Scan for the cell matching the given text and deliver its (X, Y) coordinate at center. 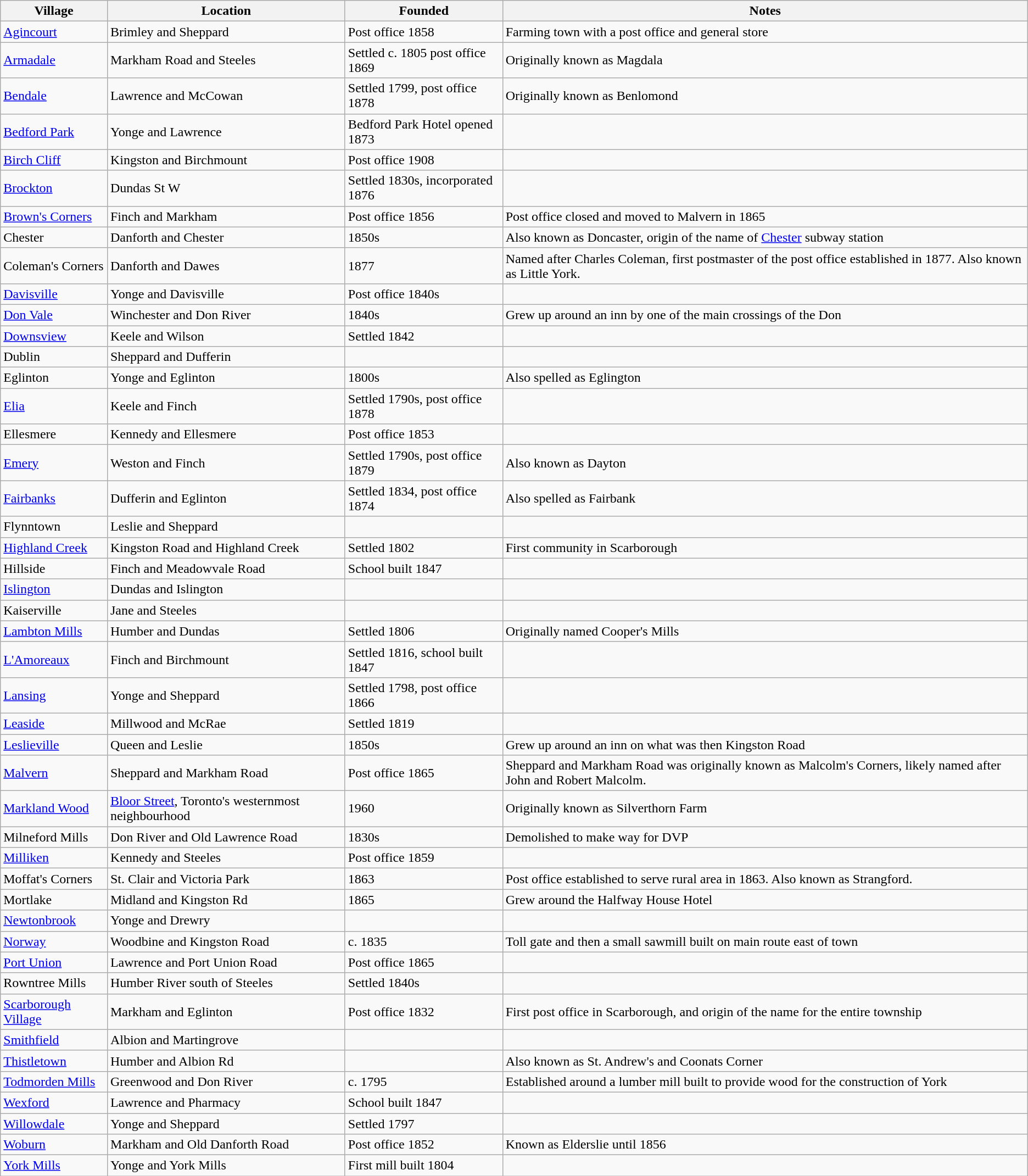
Post office 1852 (424, 1145)
Leslieville (54, 744)
Brockton (54, 188)
Danforth and Dawes (226, 266)
Post office closed and moved to Malvern in 1865 (765, 216)
Grew up around an inn by one of the main crossings of the Don (765, 315)
Davisville (54, 294)
Settled 1798, post office 1866 (424, 695)
Don River and Old Lawrence Road (226, 837)
Lawrence and Pharmacy (226, 1102)
Chester (54, 237)
Emery (54, 462)
Scarborough Village (54, 1012)
Founded (424, 11)
Sheppard and Dufferin (226, 357)
Settled 1802 (424, 548)
Jane and Steeles (226, 610)
Settled 1806 (424, 631)
Woodbine and Kingston Road (226, 941)
Settled 1819 (424, 723)
Settled 1816, school built 1847 (424, 659)
Settled c. 1805 post office 1869 (424, 60)
Named after Charles Coleman, first postmaster of the post office established in 1877. Also known as Little York. (765, 266)
First mill built 1804 (424, 1166)
York Mills (54, 1166)
Originally known as Magdala (765, 60)
Originally known as Silverthorn Farm (765, 809)
Downsview (54, 336)
Dundas St W (226, 188)
c. 1795 (424, 1082)
Midland and Kingston Rd (226, 900)
Yonge and Davisville (226, 294)
Settled 1797 (424, 1123)
Birch Cliff (54, 160)
Elia (54, 406)
Armadale (54, 60)
1830s (424, 837)
Lansing (54, 695)
Keele and Wilson (226, 336)
Kaiserville (54, 610)
Flynntown (54, 527)
Known as Elderslie until 1856 (765, 1145)
Settled 1790s, post office 1878 (424, 406)
Farming town with a post office and general store (765, 32)
Keele and Finch (226, 406)
Lawrence and Port Union Road (226, 962)
Norway (54, 941)
Location (226, 11)
Kennedy and Steeles (226, 858)
Demolished to make way for DVP (765, 837)
Post office 1858 (424, 32)
Sheppard and Markham Road was originally known as Malcolm's Corners, likely named after John and Robert Malcolm. (765, 773)
1865 (424, 900)
Humber and Dundas (226, 631)
Post office 1856 (424, 216)
Established around a lumber mill built to provide wood for the construction of York (765, 1082)
Kingston and Birchmount (226, 160)
Smithfield (54, 1040)
Greenwood and Don River (226, 1082)
Kingston Road and Highland Creek (226, 548)
Settled 1830s, incorporated 1876 (424, 188)
Newtonbrook (54, 921)
Post office 1853 (424, 434)
Weston and Finch (226, 462)
1840s (424, 315)
Post office 1908 (424, 160)
Yonge and York Mills (226, 1166)
L'Amoreaux (54, 659)
First post office in Scarborough, and origin of the name for the entire township (765, 1012)
Kennedy and Ellesmere (226, 434)
Also spelled as Fairbank (765, 499)
Bloor Street, Toronto's westernmost neighbourhood (226, 809)
Coleman's Corners (54, 266)
Markham and Eglinton (226, 1012)
Highland Creek (54, 548)
Danforth and Chester (226, 237)
Willowdale (54, 1123)
Settled 1842 (424, 336)
Todmorden Mills (54, 1082)
Don Vale (54, 315)
Thistletown (54, 1061)
Milneford Mills (54, 837)
Woburn (54, 1145)
Settled 1834, post office 1874 (424, 499)
Millwood and McRae (226, 723)
Sheppard and Markham Road (226, 773)
Bedford Park (54, 132)
Port Union (54, 962)
Islington (54, 589)
Albion and Martingrove (226, 1040)
Grew around the Halfway House Hotel (765, 900)
Hillside (54, 569)
1800s (424, 378)
Finch and Markham (226, 216)
Also known as Doncaster, origin of the name of Chester subway station (765, 237)
Markland Wood (54, 809)
Yonge and Drewry (226, 921)
Queen and Leslie (226, 744)
Ellesmere (54, 434)
Leaside (54, 723)
Yonge and Lawrence (226, 132)
Finch and Meadowvale Road (226, 569)
Grew up around an inn on what was then Kingston Road (765, 744)
Winchester and Don River (226, 315)
Also spelled as Eglington (765, 378)
Finch and Birchmount (226, 659)
Brown's Corners (54, 216)
Dundas and Islington (226, 589)
Moffat's Corners (54, 879)
Markham and Old Danforth Road (226, 1145)
Rowntree Mills (54, 983)
Lambton Mills (54, 631)
Eglinton (54, 378)
Originally named Cooper's Mills (765, 631)
1877 (424, 266)
Also known as St. Andrew's and Coonats Corner (765, 1061)
Malvern (54, 773)
Dufferin and Eglinton (226, 499)
Markham Road and Steeles (226, 60)
Humber and Albion Rd (226, 1061)
Also known as Dayton (765, 462)
Village (54, 11)
Settled 1799, post office 1878 (424, 96)
Wexford (54, 1102)
Originally known as Benlomond (765, 96)
Post office established to serve rural area in 1863. Also known as Strangford. (765, 879)
1863 (424, 879)
Toll gate and then a small sawmill built on main route east of town (765, 941)
Yonge and Eglinton (226, 378)
St. Clair and Victoria Park (226, 879)
Bedford Park Hotel opened 1873 (424, 132)
Settled 1790s, post office 1879 (424, 462)
Humber River south of Steeles (226, 983)
Post office 1840s (424, 294)
First community in Scarborough (765, 548)
Notes (765, 11)
1960 (424, 809)
c. 1835 (424, 941)
Fairbanks (54, 499)
Milliken (54, 858)
Settled 1840s (424, 983)
Brimley and Sheppard (226, 32)
Dublin (54, 357)
Post office 1859 (424, 858)
Bendale (54, 96)
Mortlake (54, 900)
Lawrence and McCowan (226, 96)
Leslie and Sheppard (226, 527)
Post office 1832 (424, 1012)
Agincourt (54, 32)
